Output the [x, y] coordinate of the center of the cell containing the given text.  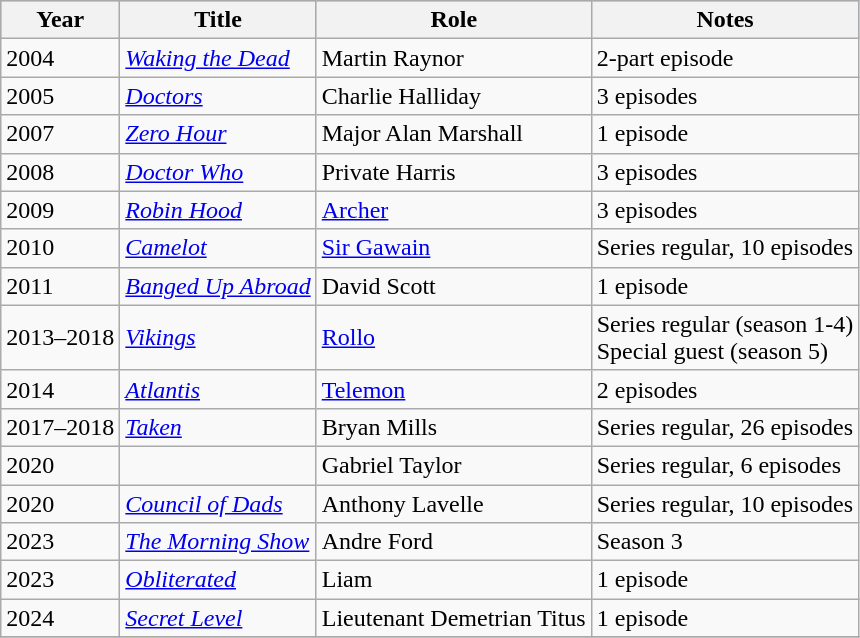
Archer [454, 210]
Rollo [454, 338]
Bryan Mills [454, 427]
Role [454, 20]
Martin Raynor [454, 58]
Andre Ford [454, 542]
Zero Hour [218, 134]
Waking the Dead [218, 58]
Liam [454, 580]
Vikings [218, 338]
2 episodes [725, 389]
Private Harris [454, 172]
Notes [725, 20]
Series regular, 26 episodes [725, 427]
2011 [60, 286]
Year [60, 20]
Council of Dads [218, 503]
2007 [60, 134]
2024 [60, 618]
Obliterated [218, 580]
2009 [60, 210]
Camelot [218, 248]
Anthony Lavelle [454, 503]
2-part episode [725, 58]
David Scott [454, 286]
Sir Gawain [454, 248]
Lieutenant Demetrian Titus [454, 618]
Telemon [454, 389]
2004 [60, 58]
Doctors [218, 96]
Secret Level [218, 618]
Charlie Halliday [454, 96]
Robin Hood [218, 210]
Doctor Who [218, 172]
The Morning Show [218, 542]
Series regular, 6 episodes [725, 465]
2014 [60, 389]
Season 3 [725, 542]
Series regular (season 1-4) Special guest (season 5) [725, 338]
Atlantis [218, 389]
Title [218, 20]
2008 [60, 172]
2010 [60, 248]
Taken [218, 427]
2017–2018 [60, 427]
2005 [60, 96]
Banged Up Abroad [218, 286]
Major Alan Marshall [454, 134]
2013–2018 [60, 338]
Gabriel Taylor [454, 465]
